From the cell containing the given text, extract its center point as [X, Y] coordinate. 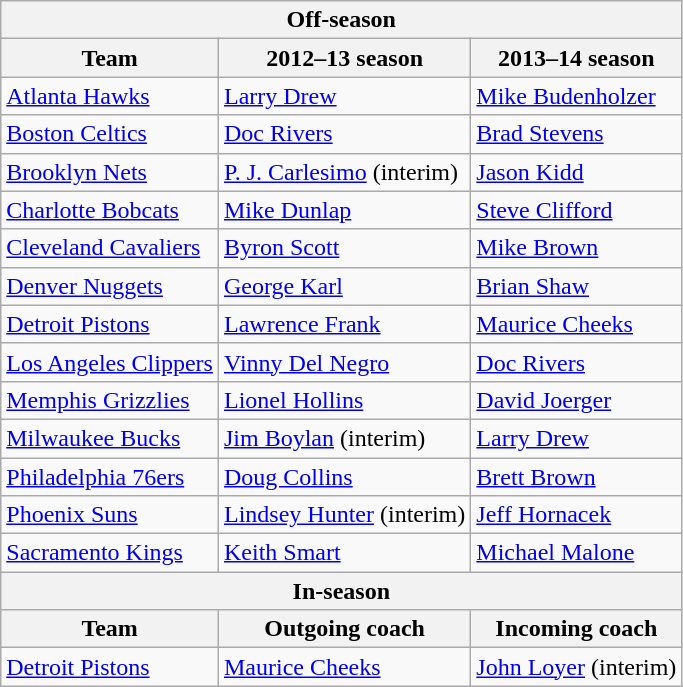
David Joerger [576, 400]
2012–13 season [344, 58]
Mike Budenholzer [576, 96]
Michael Malone [576, 553]
Phoenix Suns [110, 515]
Memphis Grizzlies [110, 400]
Atlanta Hawks [110, 96]
Lawrence Frank [344, 324]
John Loyer (interim) [576, 667]
George Karl [344, 286]
Off-season [342, 20]
Steve Clifford [576, 210]
Outgoing coach [344, 629]
Keith Smart [344, 553]
Milwaukee Bucks [110, 438]
Brett Brown [576, 477]
Lindsey Hunter (interim) [344, 515]
Brooklyn Nets [110, 172]
Mike Brown [576, 248]
Philadelphia 76ers [110, 477]
Incoming coach [576, 629]
Mike Dunlap [344, 210]
Charlotte Bobcats [110, 210]
Jeff Hornacek [576, 515]
Vinny Del Negro [344, 362]
Boston Celtics [110, 134]
Brian Shaw [576, 286]
Jim Boylan (interim) [344, 438]
Los Angeles Clippers [110, 362]
P. J. Carlesimo (interim) [344, 172]
Doug Collins [344, 477]
Cleveland Cavaliers [110, 248]
Brad Stevens [576, 134]
In-season [342, 591]
Lionel Hollins [344, 400]
Jason Kidd [576, 172]
2013–14 season [576, 58]
Byron Scott [344, 248]
Denver Nuggets [110, 286]
Sacramento Kings [110, 553]
